Search for the cell housing the specified text and yield its (X, Y) center coordinate. 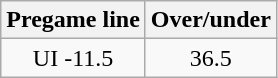
UI -11.5 (74, 58)
Pregame line (74, 20)
Over/under (210, 20)
36.5 (210, 58)
